Identify which cell holds the provided text, then report its [X, Y] central coordinate. 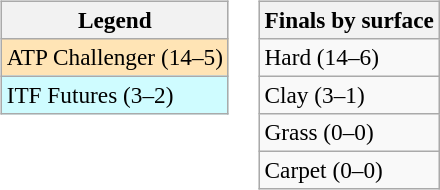
Legend [114, 20]
Carpet (0–0) [349, 171]
ATP Challenger (14–5) [114, 57]
ITF Futures (3–2) [114, 95]
Finals by surface [349, 20]
Clay (3–1) [349, 95]
Grass (0–0) [349, 133]
Hard (14–6) [349, 57]
